From the cell containing the given text, extract its center point as (X, Y) coordinate. 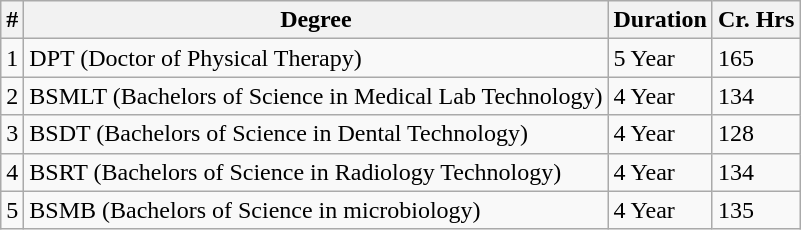
165 (756, 58)
3 (12, 134)
BSMLT (Bachelors of Science in Medical Lab Technology) (316, 96)
BSRT (Bachelors of Science in Radiology Technology) (316, 172)
# (12, 20)
Degree (316, 20)
128 (756, 134)
BSMB (Bachelors of Science in microbiology) (316, 210)
5 Year (660, 58)
4 (12, 172)
Duration (660, 20)
2 (12, 96)
Cr. Hrs (756, 20)
5 (12, 210)
BSDT (Bachelors of Science in Dental Technology) (316, 134)
1 (12, 58)
135 (756, 210)
DPT (Doctor of Physical Therapy) (316, 58)
